Return the [x, y] coordinate for the center point of the cell that contains the specified text.  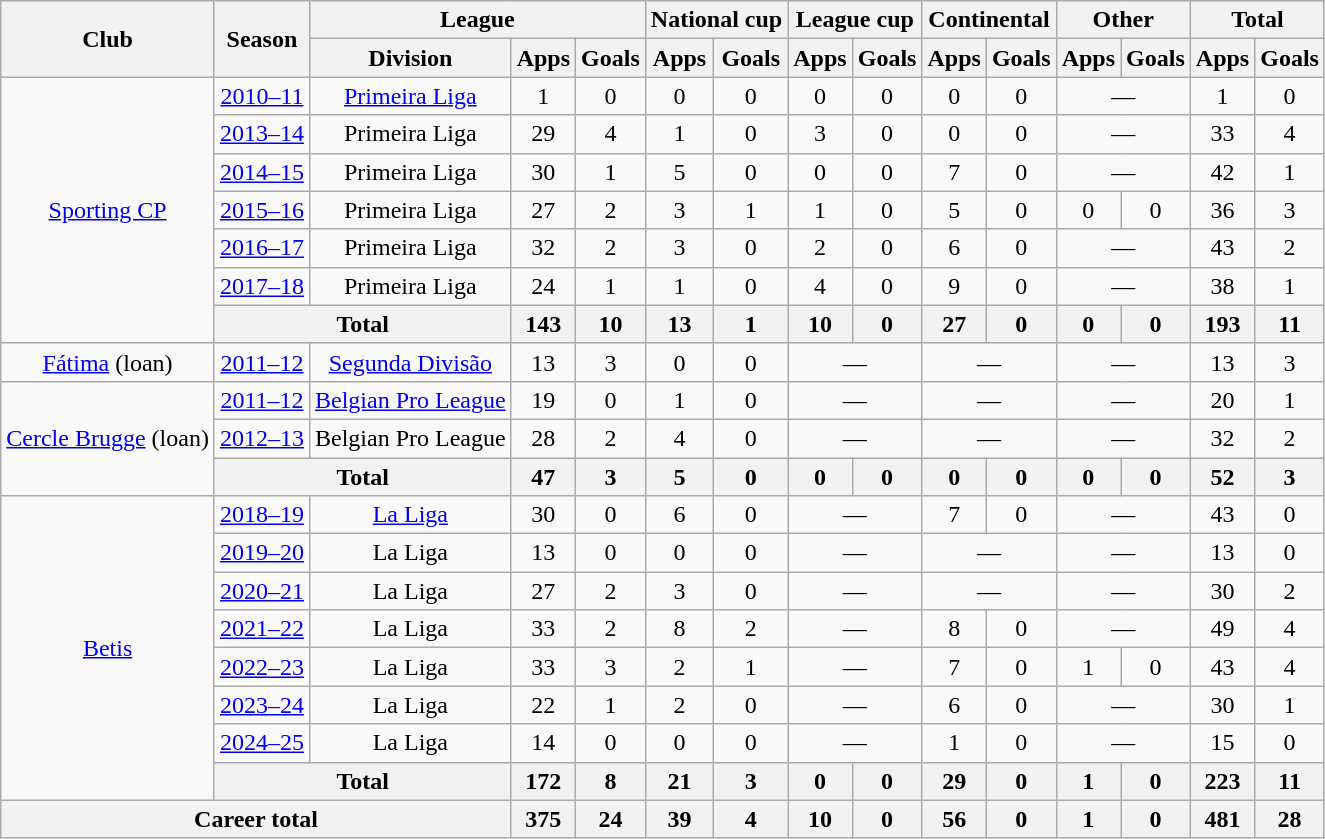
Season [262, 39]
League [477, 20]
52 [1222, 477]
143 [543, 324]
2013–14 [262, 134]
9 [954, 286]
19 [543, 400]
Career total [256, 819]
2016–17 [262, 248]
193 [1222, 324]
47 [543, 477]
49 [1222, 629]
Fátima (loan) [108, 362]
Continental [989, 20]
42 [1222, 172]
38 [1222, 286]
22 [543, 705]
172 [543, 781]
Cercle Brugge (loan) [108, 438]
39 [679, 819]
2018–19 [262, 515]
223 [1222, 781]
2024–25 [262, 743]
20 [1222, 400]
2020–21 [262, 591]
15 [1222, 743]
2021–22 [262, 629]
Club [108, 39]
2022–23 [262, 667]
Betis [108, 648]
2015–16 [262, 210]
2012–13 [262, 438]
56 [954, 819]
Division [410, 58]
2023–24 [262, 705]
2019–20 [262, 553]
League cup [855, 20]
National cup [716, 20]
Sporting CP [108, 210]
Segunda Divisão [410, 362]
Other [1123, 20]
36 [1222, 210]
375 [543, 819]
481 [1222, 819]
2017–18 [262, 286]
21 [679, 781]
2010–11 [262, 96]
2014–15 [262, 172]
14 [543, 743]
